Search for the cell housing the specified text and yield its [X, Y] center coordinate. 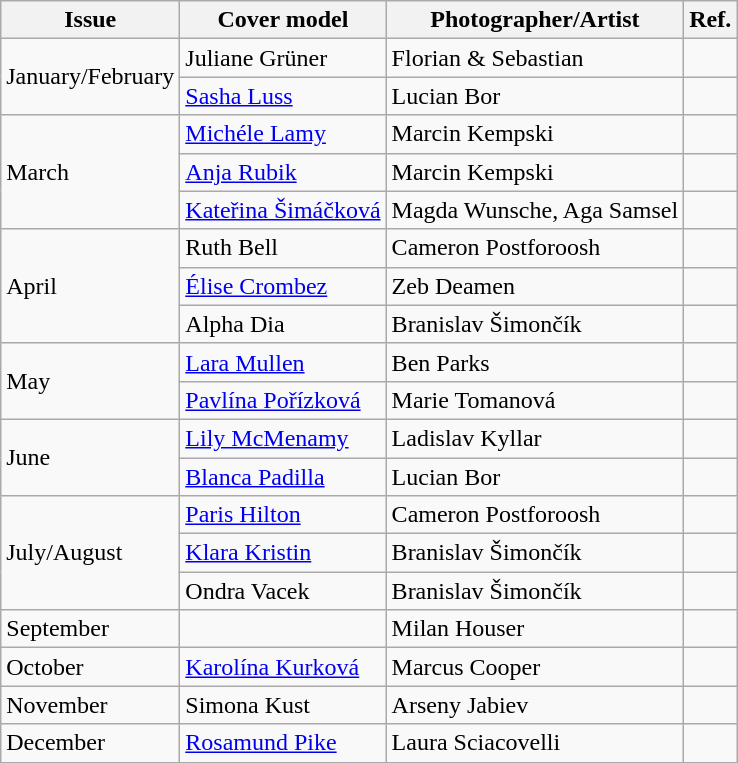
Paris Hilton [283, 515]
May [90, 381]
Ladislav Kyllar [535, 438]
April [90, 286]
October [90, 667]
Cover model [283, 20]
Juliane Grüner [283, 58]
Ref. [710, 20]
Ruth Bell [283, 248]
Klara Kristin [283, 553]
Blanca Padilla [283, 477]
Marcus Cooper [535, 667]
Élise Crombez [283, 286]
Magda Wunsche, Aga Samsel [535, 210]
Zeb Deamen [535, 286]
Rosamund Pike [283, 743]
Ondra Vacek [283, 591]
November [90, 705]
Lara Mullen [283, 362]
Simona Kust [283, 705]
Photographer/Artist [535, 20]
Karolína Kurková [283, 667]
Laura Sciacovelli [535, 743]
Pavlína Pořízková [283, 400]
January/February [90, 77]
Sasha Luss [283, 96]
Issue [90, 20]
Arseny Jabiev [535, 705]
July/August [90, 553]
Milan Houser [535, 629]
Kateřina Šimáčková [283, 210]
Ben Parks [535, 362]
March [90, 172]
Michéle Lamy [283, 134]
Marie Tomanová [535, 400]
December [90, 743]
Florian & Sebastian [535, 58]
Alpha Dia [283, 324]
Lily McMenamy [283, 438]
June [90, 457]
September [90, 629]
Anja Rubik [283, 172]
